Pinpoint the cell where the given text exists, returning its (X, Y) midpoint coordinate. 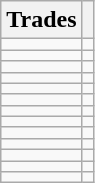
Trades (42, 20)
